Scan for the cell matching the given text and deliver its [X, Y] coordinate at center. 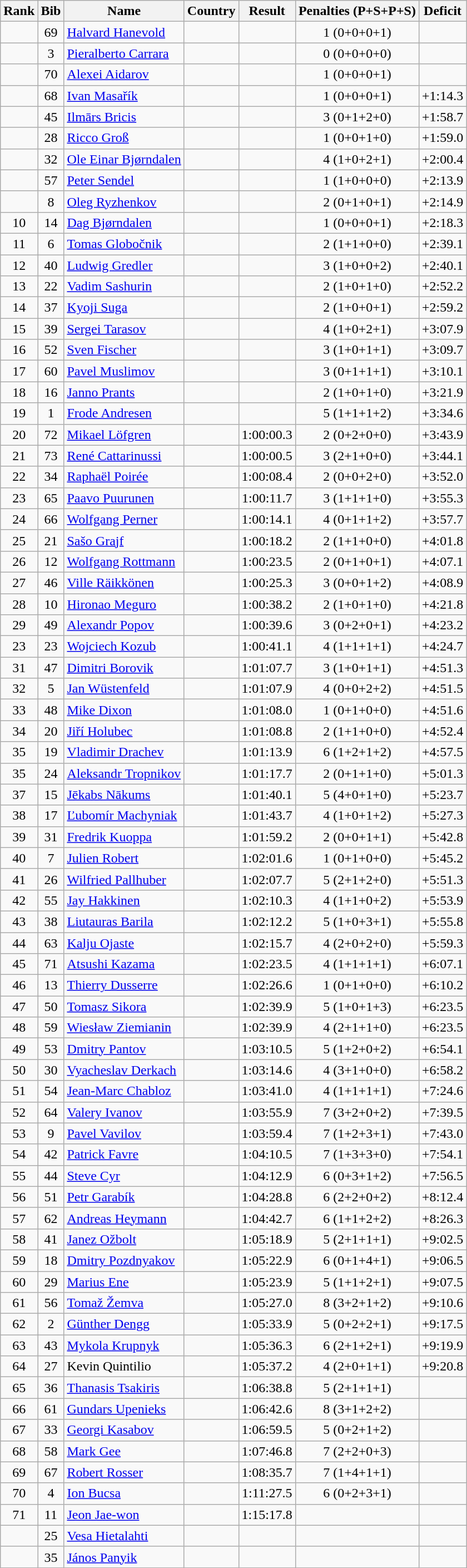
3 (1+0+0+2) [357, 265]
+2:14.9 [443, 201]
+1:14.3 [443, 96]
5 (1+1+2+1) [357, 1281]
+7:24.6 [443, 1091]
Dmitry Pozdnyakov [124, 1260]
4 [51, 1493]
1:00:11.7 [267, 498]
2 (0+2+0+0) [357, 435]
+3:34.6 [443, 413]
Hironao Meguro [124, 604]
3 (0+1+2+0) [357, 117]
Jay Hakkinen [124, 900]
Vyacheslav Derkach [124, 1070]
7 (2+2+0+3) [357, 1451]
+3:43.9 [443, 435]
Ilmārs Bricis [124, 117]
+3:57.7 [443, 519]
Dmitry Pantov [124, 1049]
Bib [51, 11]
+4:51.5 [443, 689]
6 (2+1+2+1) [357, 1345]
Country [211, 11]
4 (2+0+2+0) [357, 943]
3 [51, 53]
4 (0+0+2+2) [357, 689]
+7:43.0 [443, 1133]
1:02:15.7 [267, 943]
Andreas Heymann [124, 1218]
Wiesław Ziemianin [124, 1028]
+2:59.2 [443, 308]
+7:56.5 [443, 1176]
+8:12.4 [443, 1197]
+9:20.8 [443, 1367]
Janno Prants [124, 392]
Wolfgang Perner [124, 519]
+4:52.4 [443, 731]
Penalties (P+S+P+S) [357, 11]
72 [51, 435]
+8:26.3 [443, 1218]
5 (0+2+1+2) [357, 1430]
+4:21.8 [443, 604]
Marius Ene [124, 1281]
73 [51, 456]
Vladimir Drachev [124, 752]
Tomas Globočnik [124, 244]
+3:52.0 [443, 477]
1:00:23.5 [267, 561]
Jean-Marc Chabloz [124, 1091]
Kalju Ojaste [124, 943]
1:02:26.6 [267, 985]
Ricco Groß [124, 138]
Patrick Favre [124, 1155]
2 (1+0+0+1) [357, 308]
2 (0+0+1+1) [357, 837]
6 (2+2+0+2) [357, 1197]
Rank [19, 11]
6 [51, 244]
1:04:28.8 [267, 1197]
+6:10.2 [443, 985]
+9:17.5 [443, 1324]
+4:08.9 [443, 583]
8 [51, 201]
Tomaž Žemva [124, 1303]
5 [51, 689]
3 (0+2+0+1) [357, 625]
+5:23.7 [443, 795]
7 (1+3+3+0) [357, 1155]
5 (1+1+1+2) [357, 413]
5 (2+1+2+0) [357, 879]
6 (1+2+1+2) [357, 752]
1:06:42.6 [267, 1409]
+3:09.7 [443, 350]
1:01:13.9 [267, 752]
1:00:39.6 [267, 625]
1:01:17.7 [267, 773]
Mike Dixon [124, 710]
+4:51.3 [443, 668]
Alexandr Popov [124, 625]
János Panyik [124, 1557]
Sergei Tarasov [124, 329]
1:05:37.2 [267, 1367]
Janez Ožbolt [124, 1239]
1:03:55.9 [267, 1112]
Vesa Hietalahti [124, 1536]
Robert Rosser [124, 1472]
5 (4+0+1+0) [357, 795]
1:05:36.3 [267, 1345]
+2:00.4 [443, 159]
1:05:23.9 [267, 1281]
4 (1+0+1+2) [357, 816]
+3:44.1 [443, 456]
+3:07.9 [443, 329]
1:06:59.5 [267, 1430]
1:01:43.7 [267, 816]
+2:18.3 [443, 223]
5 (1+2+0+2) [357, 1049]
3 (0+0+1+2) [357, 583]
1:02:01.6 [267, 858]
Result [267, 11]
Pieralberto Carrara [124, 53]
Pavel Muslimov [124, 371]
+7:54.1 [443, 1155]
1 [51, 413]
+6:54.1 [443, 1049]
7 (1+4+1+1) [357, 1472]
1:03:59.4 [267, 1133]
2 (0+0+2+0) [357, 477]
1:11:27.5 [267, 1493]
+1:58.7 [443, 117]
+5:01.3 [443, 773]
5 (0+2+2+1) [357, 1324]
1:00:25.3 [267, 583]
1:01:08.0 [267, 710]
Mykola Krupnyk [124, 1345]
+4:57.5 [443, 752]
+9:02.5 [443, 1239]
Valery Ivanov [124, 1112]
1:02:23.5 [267, 964]
Deficit [443, 11]
Wilfried Pallhuber [124, 879]
Mark Gee [124, 1451]
Jeon Jae-won [124, 1515]
30 [51, 1070]
Vadim Sashurin [124, 287]
Alexei Aidarov [124, 75]
+9:10.6 [443, 1303]
1:04:12.9 [267, 1176]
1:00:41.1 [267, 647]
3 (1+1+1+0) [357, 498]
+2:40.1 [443, 265]
1:03:10.5 [267, 1049]
3 (2+1+0+0) [357, 456]
1:07:46.8 [267, 1451]
1:08:35.7 [267, 1472]
+3:21.9 [443, 392]
1:01:07.9 [267, 689]
1:15:17.8 [267, 1515]
René Cattarinussi [124, 456]
1:01:07.7 [267, 668]
Fredrik Kuoppa [124, 837]
1:06:38.8 [267, 1388]
+5:27.3 [443, 816]
Sašo Grajf [124, 540]
7 (1+2+3+1) [357, 1133]
Aleksandr Tropnikov [124, 773]
1 (0+0+1+0) [357, 138]
Petr Garabík [124, 1197]
Jiří Holubec [124, 731]
Steve Cyr [124, 1176]
+2:39.1 [443, 244]
+5:45.2 [443, 858]
1:03:14.6 [267, 1070]
+3:10.1 [443, 371]
0 (0+0+0+0) [357, 53]
Dimitri Borovik [124, 668]
+3:55.3 [443, 498]
Jēkabs Nākums [124, 795]
2 (0+1+1+0) [357, 773]
1:02:12.2 [267, 921]
1:00:38.2 [267, 604]
6 (0+2+3+1) [357, 1493]
Georgi Kasabov [124, 1430]
1:00:18.2 [267, 540]
1:01:59.2 [267, 837]
Dag Bjørndalen [124, 223]
4 (2+0+1+1) [357, 1367]
+4:01.8 [443, 540]
9 [51, 1133]
+2:52.2 [443, 287]
5 (1+0+1+3) [357, 1007]
1:01:08.8 [267, 731]
4 (2+1+1+0) [357, 1028]
Frode Andresen [124, 413]
Oleg Ryzhenkov [124, 201]
+9:07.5 [443, 1281]
7 [51, 858]
1:05:27.0 [267, 1303]
2 [51, 1324]
Paavo Puurunen [124, 498]
Ivan Masařík [124, 96]
1:05:18.9 [267, 1239]
1:01:40.1 [267, 795]
Kyoji Suga [124, 308]
+7:39.5 [443, 1112]
4 (0+1+1+2) [357, 519]
+5:53.9 [443, 900]
+1:59.0 [443, 138]
Liutauras Barila [124, 921]
Jan Wüstenfeld [124, 689]
Julien Robert [124, 858]
+9:19.9 [443, 1345]
1:03:41.0 [267, 1091]
Ion Bucsa [124, 1493]
+5:51.3 [443, 879]
1:04:42.7 [267, 1218]
1:02:07.7 [267, 879]
+6:07.1 [443, 964]
+5:42.8 [443, 837]
+4:51.6 [443, 710]
36 [51, 1388]
1:05:22.9 [267, 1260]
Wojciech Kozub [124, 647]
1:00:14.1 [267, 519]
Tomasz Sikora [124, 1007]
+2:13.9 [443, 180]
1:00:00.5 [267, 456]
Name [124, 11]
Ole Einar Bjørndalen [124, 159]
4 (1+1+0+2) [357, 900]
1:00:08.4 [267, 477]
Peter Sendel [124, 180]
3 (0+1+1+1) [357, 371]
1:05:33.9 [267, 1324]
8 (3+1+2+2) [357, 1409]
6 (0+3+1+2) [357, 1176]
+4:24.7 [443, 647]
+9:06.5 [443, 1260]
Pavel Vavilov [124, 1133]
+5:59.3 [443, 943]
1 (1+0+0+0) [357, 180]
1:00:00.3 [267, 435]
Raphaël Poirée [124, 477]
7 (3+2+0+2) [357, 1112]
1:02:10.3 [267, 900]
6 (0+1+4+1) [357, 1260]
1:04:10.5 [267, 1155]
Thierry Dusserre [124, 985]
Sven Fischer [124, 350]
Atsushi Kazama [124, 964]
+4:23.2 [443, 625]
+6:58.2 [443, 1070]
8 (3+2+1+2) [357, 1303]
+4:07.1 [443, 561]
5 (1+0+3+1) [357, 921]
6 (1+1+2+2) [357, 1218]
+5:55.8 [443, 921]
Halvard Hanevold [124, 32]
Günther Dengg [124, 1324]
Ludwig Gredler [124, 265]
4 (3+1+0+0) [357, 1070]
Ville Räikkönen [124, 583]
Ľubomír Machyniak [124, 816]
Thanasis Tsakiris [124, 1388]
Mikael Löfgren [124, 435]
Kevin Quintilio [124, 1367]
Wolfgang Rottmann [124, 561]
Gundars Upenieks [124, 1409]
